From the cell containing the given text, extract its center point as (X, Y) coordinate. 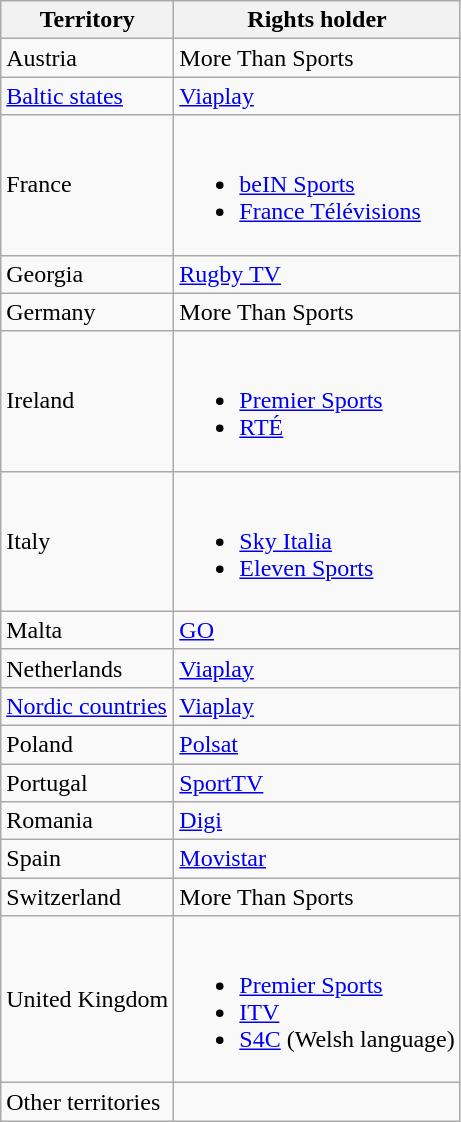
United Kingdom (88, 1000)
Italy (88, 541)
Territory (88, 20)
Portugal (88, 783)
Romania (88, 821)
SportTV (317, 783)
Other territories (88, 1102)
Netherlands (88, 668)
Digi (317, 821)
beIN SportsFrance Télévisions (317, 185)
Baltic states (88, 96)
Polsat (317, 744)
Rights holder (317, 20)
Nordic countries (88, 706)
Austria (88, 58)
Switzerland (88, 897)
Movistar (317, 859)
Premier SportsITVS4C (Welsh language) (317, 1000)
Sky ItaliaEleven Sports (317, 541)
Malta (88, 630)
Rugby TV (317, 274)
Premier SportsRTÉ (317, 401)
Ireland (88, 401)
Germany (88, 312)
France (88, 185)
Spain (88, 859)
Georgia (88, 274)
Poland (88, 744)
GO (317, 630)
